Capture the cell that displays the provided text and extract its (X, Y) central coordinate. 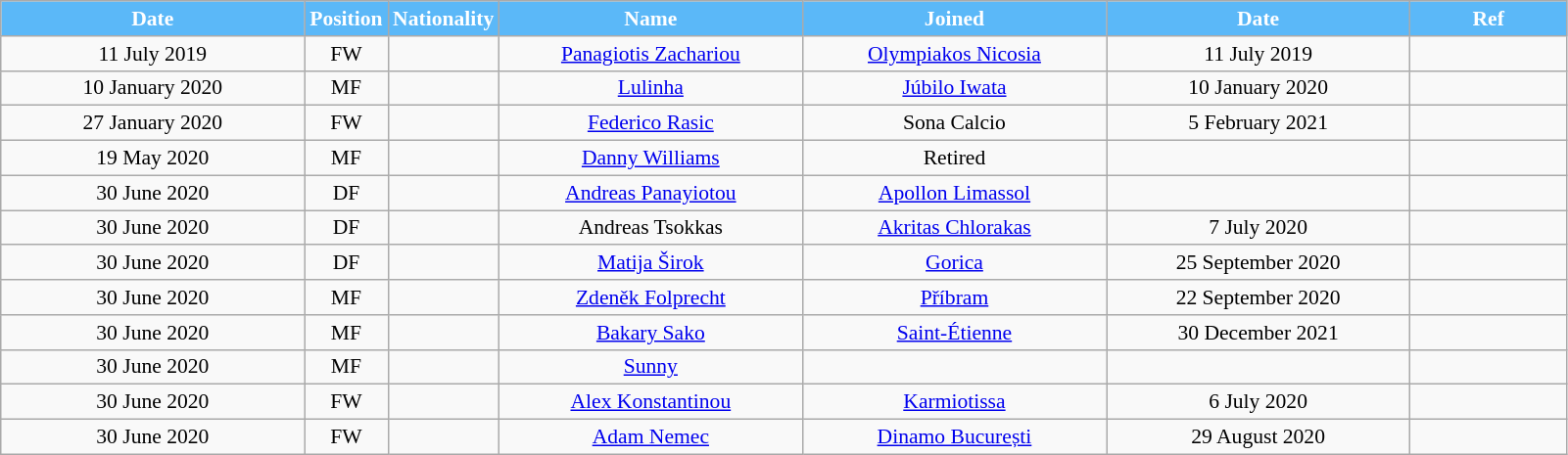
Olympiakos Nicosia (954, 54)
Retired (954, 159)
22 September 2020 (1259, 297)
27 January 2020 (153, 123)
Saint-Étienne (954, 333)
Lulinha (650, 88)
30 December 2021 (1259, 333)
6 July 2020 (1259, 402)
Panagiotis Zachariou (650, 54)
Andreas Tsokkas (650, 228)
Federico Rasic (650, 123)
Andreas Panayiotou (650, 193)
Ref (1489, 19)
Karmiotissa (954, 402)
Matija Širok (650, 263)
Sona Calcio (954, 123)
19 May 2020 (153, 159)
5 February 2021 (1259, 123)
Sunny (650, 367)
Zdeněk Folprecht (650, 297)
Júbilo Iwata (954, 88)
Bakary Sako (650, 333)
7 July 2020 (1259, 228)
Alex Konstantinou (650, 402)
Danny Williams (650, 159)
Příbram (954, 297)
Akritas Chlorakas (954, 228)
Position (347, 19)
Nationality (443, 19)
Joined (954, 19)
Name (650, 19)
25 September 2020 (1259, 263)
Adam Nemec (650, 437)
Dinamo București (954, 437)
Apollon Limassol (954, 193)
Gorica (954, 263)
29 August 2020 (1259, 437)
